Locate the cell with the specified text and output its [X, Y] center coordinate. 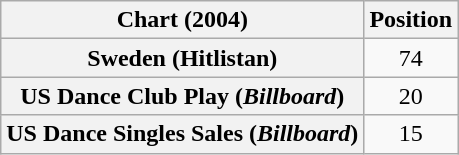
20 [411, 96]
US Dance Club Play (Billboard) [182, 96]
Sweden (Hitlistan) [182, 58]
15 [411, 134]
Chart (2004) [182, 20]
US Dance Singles Sales (Billboard) [182, 134]
74 [411, 58]
Position [411, 20]
